Return the [X, Y] coordinate for the center point of the cell that contains the specified text.  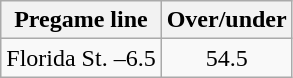
Over/under [226, 20]
Florida St. –6.5 [81, 58]
Pregame line [81, 20]
54.5 [226, 58]
